Scan for the cell matching the given text and deliver its [x, y] coordinate at center. 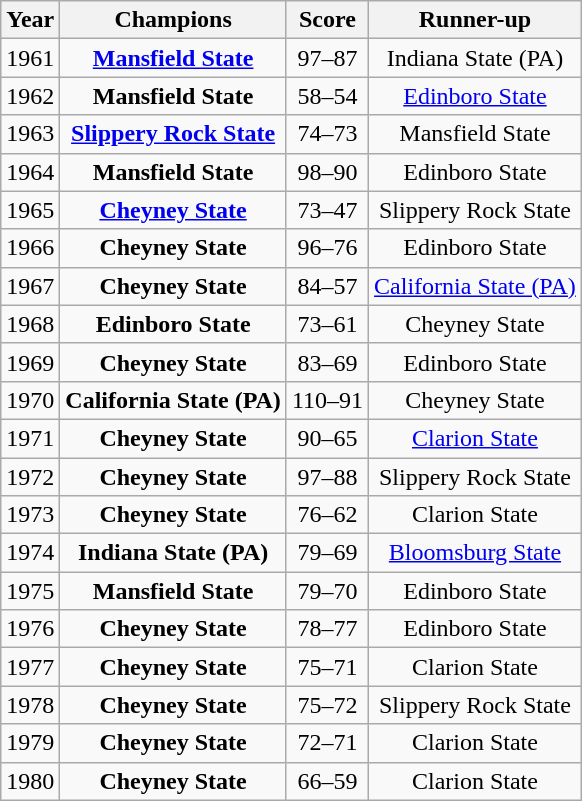
72–71 [327, 743]
1978 [30, 705]
110–91 [327, 400]
73–47 [327, 210]
79–69 [327, 553]
1969 [30, 362]
75–72 [327, 705]
78–77 [327, 629]
Champions [174, 20]
90–65 [327, 438]
1961 [30, 58]
97–87 [327, 58]
1977 [30, 667]
1962 [30, 96]
83–69 [327, 362]
98–90 [327, 172]
Year [30, 20]
1975 [30, 591]
1965 [30, 210]
1963 [30, 134]
1973 [30, 515]
1967 [30, 286]
76–62 [327, 515]
1971 [30, 438]
1972 [30, 477]
74–73 [327, 134]
58–54 [327, 96]
Score [327, 20]
Runner-up [476, 20]
1964 [30, 172]
1968 [30, 324]
1976 [30, 629]
84–57 [327, 286]
1966 [30, 248]
1970 [30, 400]
66–59 [327, 781]
Bloomsburg State [476, 553]
1980 [30, 781]
75–71 [327, 667]
1974 [30, 553]
96–76 [327, 248]
73–61 [327, 324]
97–88 [327, 477]
1979 [30, 743]
79–70 [327, 591]
